Locate the cell with the specified text and output its (x, y) center coordinate. 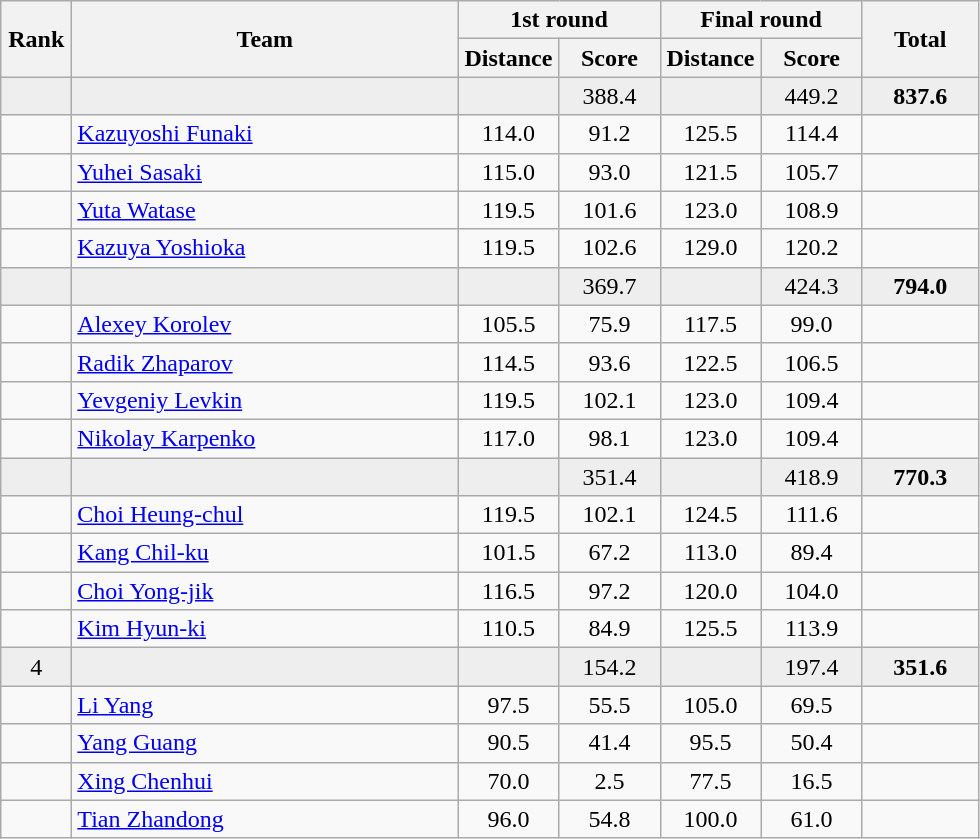
351.6 (920, 667)
105.7 (812, 172)
Yuhei Sasaki (265, 172)
67.2 (610, 553)
54.8 (610, 819)
Yuta Watase (265, 210)
113.9 (812, 629)
99.0 (812, 324)
2.5 (610, 781)
113.0 (710, 553)
93.0 (610, 172)
154.2 (610, 667)
120.0 (710, 591)
84.9 (610, 629)
1st round (559, 20)
117.5 (710, 324)
101.5 (508, 553)
Nikolay Karpenko (265, 438)
Kazuya Yoshioka (265, 248)
75.9 (610, 324)
104.0 (812, 591)
105.5 (508, 324)
41.4 (610, 743)
70.0 (508, 781)
93.6 (610, 362)
4 (36, 667)
Choi Heung-chul (265, 515)
55.5 (610, 705)
101.6 (610, 210)
Yang Guang (265, 743)
Alexey Korolev (265, 324)
121.5 (710, 172)
110.5 (508, 629)
129.0 (710, 248)
16.5 (812, 781)
96.0 (508, 819)
114.5 (508, 362)
837.6 (920, 96)
105.0 (710, 705)
115.0 (508, 172)
Choi Yong-jik (265, 591)
116.5 (508, 591)
120.2 (812, 248)
100.0 (710, 819)
794.0 (920, 286)
89.4 (812, 553)
Xing Chenhui (265, 781)
197.4 (812, 667)
117.0 (508, 438)
77.5 (710, 781)
Li Yang (265, 705)
Rank (36, 39)
Yevgeniy Levkin (265, 400)
424.3 (812, 286)
91.2 (610, 134)
Kim Hyun-ki (265, 629)
Team (265, 39)
351.4 (610, 477)
124.5 (710, 515)
122.5 (710, 362)
106.5 (812, 362)
Tian Zhandong (265, 819)
111.6 (812, 515)
Kazuyoshi Funaki (265, 134)
114.0 (508, 134)
449.2 (812, 96)
418.9 (812, 477)
97.2 (610, 591)
102.6 (610, 248)
Kang Chil-ku (265, 553)
98.1 (610, 438)
69.5 (812, 705)
Total (920, 39)
50.4 (812, 743)
Final round (761, 20)
97.5 (508, 705)
770.3 (920, 477)
114.4 (812, 134)
369.7 (610, 286)
388.4 (610, 96)
108.9 (812, 210)
Radik Zhaparov (265, 362)
95.5 (710, 743)
90.5 (508, 743)
61.0 (812, 819)
